Scan for the cell matching the given text and deliver its (x, y) coordinate at center. 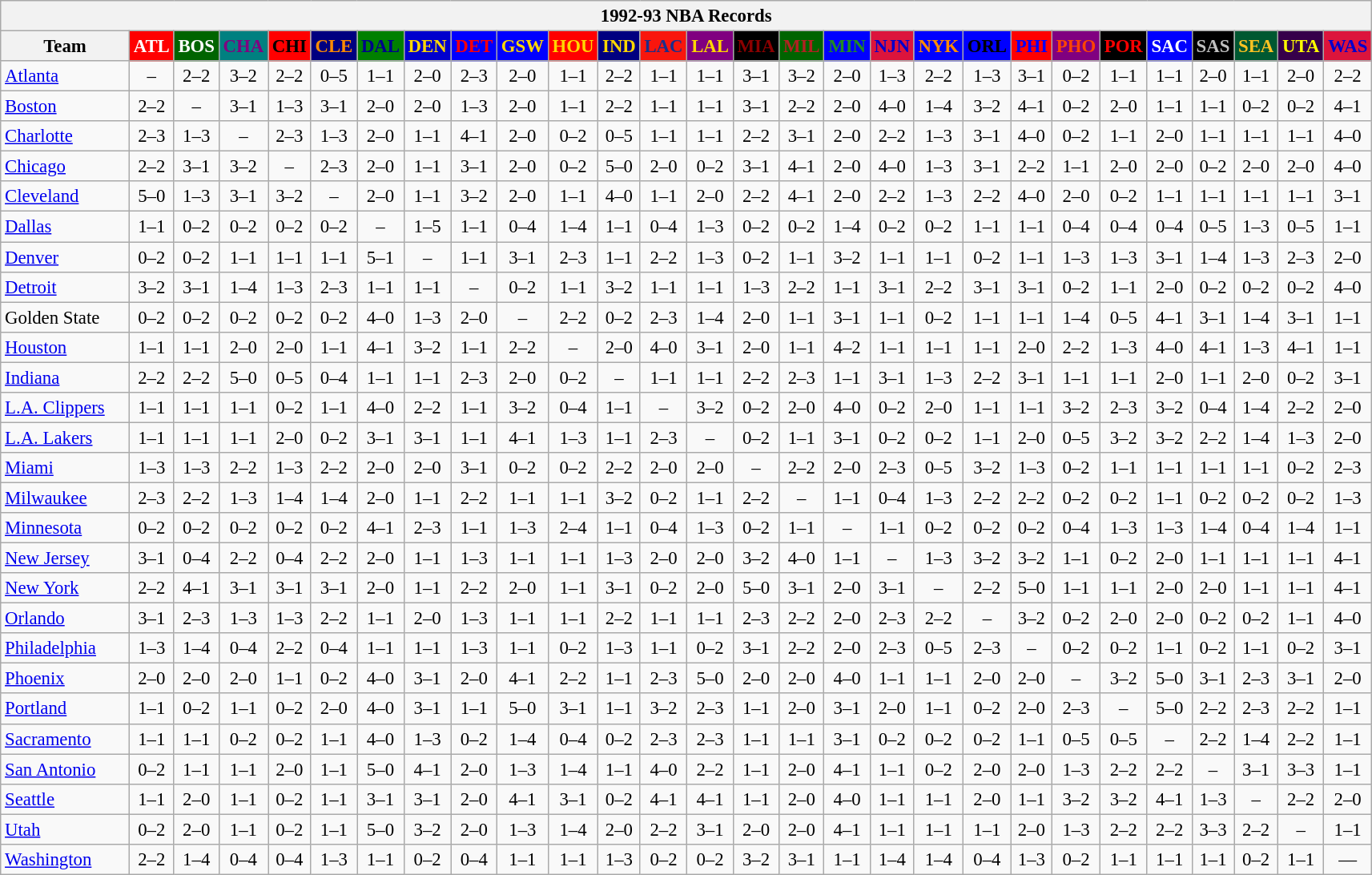
Sacramento (66, 739)
Chicago (66, 167)
Milwaukee (66, 498)
Detroit (66, 287)
Atlanta (66, 76)
Team (66, 46)
ORL (987, 46)
DAL (381, 46)
Indiana (66, 377)
Phoenix (66, 679)
4–2 (847, 347)
LAC (663, 46)
San Antonio (66, 769)
DET (474, 46)
Golden State (66, 317)
L.A. Lakers (66, 437)
MIN (847, 46)
PHO (1076, 46)
UTA (1301, 46)
1–5 (428, 227)
2–4 (573, 528)
Minnesota (66, 528)
DEN (428, 46)
Seattle (66, 799)
Utah (66, 829)
MIL (802, 46)
SAS (1213, 46)
CLE (333, 46)
ATL (151, 46)
Boston (66, 107)
LAL (710, 46)
New Jersey (66, 558)
— (1348, 860)
IND (619, 46)
Dallas (66, 227)
BOS (196, 46)
Philadelphia (66, 648)
POR (1123, 46)
Charlotte (66, 136)
L.A. Clippers (66, 408)
SEA (1256, 46)
Miami (66, 468)
Houston (66, 347)
5–1 (381, 257)
MIA (756, 46)
Washington (66, 860)
PHI (1032, 46)
Cleveland (66, 196)
CHA (243, 46)
New York (66, 588)
1992-93 NBA Records (686, 16)
SAC (1169, 46)
HOU (573, 46)
Portland (66, 709)
GSW (522, 46)
Denver (66, 257)
WAS (1348, 46)
CHI (289, 46)
NJN (892, 46)
Orlando (66, 619)
NYK (939, 46)
